Identify which cell holds the provided text, then report its (X, Y) central coordinate. 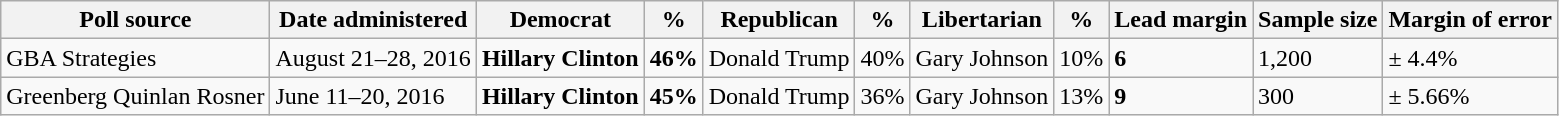
46% (674, 58)
300 (1318, 96)
± 4.4% (1470, 58)
1,200 (1318, 58)
Greenberg Quinlan Rosner (136, 96)
Margin of error (1470, 20)
Sample size (1318, 20)
6 (1181, 58)
June 11–20, 2016 (373, 96)
13% (1082, 96)
± 5.66% (1470, 96)
Libertarian (982, 20)
Lead margin (1181, 20)
Republican (779, 20)
45% (674, 96)
36% (882, 96)
Date administered (373, 20)
Democrat (560, 20)
August 21–28, 2016 (373, 58)
Poll source (136, 20)
10% (1082, 58)
9 (1181, 96)
40% (882, 58)
GBA Strategies (136, 58)
